Search for the cell housing the specified text and yield its (x, y) center coordinate. 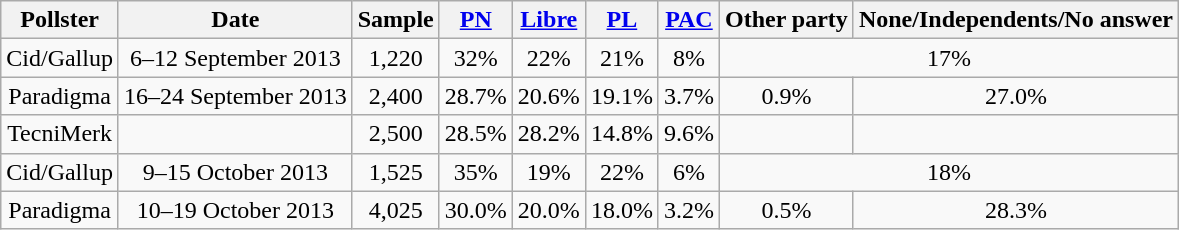
Libre (548, 20)
10–19 October 2013 (235, 210)
Sample (396, 20)
14.8% (622, 134)
6% (688, 172)
TecniMerk (60, 134)
28.2% (548, 134)
0.5% (786, 210)
0.9% (786, 96)
20.0% (548, 210)
9.6% (688, 134)
Pollster (60, 20)
28.3% (1016, 210)
19% (548, 172)
20.6% (548, 96)
35% (476, 172)
19.1% (622, 96)
1,525 (396, 172)
28.7% (476, 96)
18.0% (622, 210)
PAC (688, 20)
9–15 October 2013 (235, 172)
30.0% (476, 210)
Other party (786, 20)
None/Independents/No answer (1016, 20)
21% (622, 58)
3.7% (688, 96)
18% (948, 172)
27.0% (1016, 96)
1,220 (396, 58)
PL (622, 20)
28.5% (476, 134)
8% (688, 58)
17% (948, 58)
32% (476, 58)
3.2% (688, 210)
2,500 (396, 134)
16–24 September 2013 (235, 96)
PN (476, 20)
6–12 September 2013 (235, 58)
Date (235, 20)
2,400 (396, 96)
4,025 (396, 210)
